Detect which cell encompasses the target text, then output its [X, Y] center coordinate. 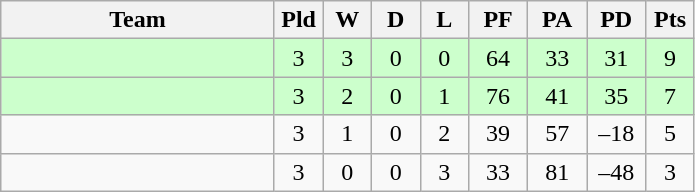
35 [616, 96]
64 [498, 58]
L [444, 20]
81 [558, 172]
Pts [670, 20]
31 [616, 58]
57 [558, 134]
Pld [298, 20]
9 [670, 58]
PF [498, 20]
W [348, 20]
D [396, 20]
76 [498, 96]
41 [558, 96]
39 [498, 134]
PA [558, 20]
7 [670, 96]
5 [670, 134]
Team [138, 20]
PD [616, 20]
–18 [616, 134]
–48 [616, 172]
